Pinpoint the cell where the given text exists, returning its [x, y] midpoint coordinate. 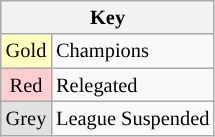
Key [108, 17]
League Suspended [132, 118]
Relegated [132, 85]
Red [26, 85]
Gold [26, 51]
Grey [26, 118]
Champions [132, 51]
